Identify which cell holds the provided text, then report its [X, Y] central coordinate. 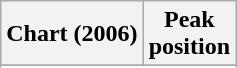
Peakposition [189, 34]
Chart (2006) [72, 34]
